Provide the (x, y) coordinate of the cell's center where the given text is located.  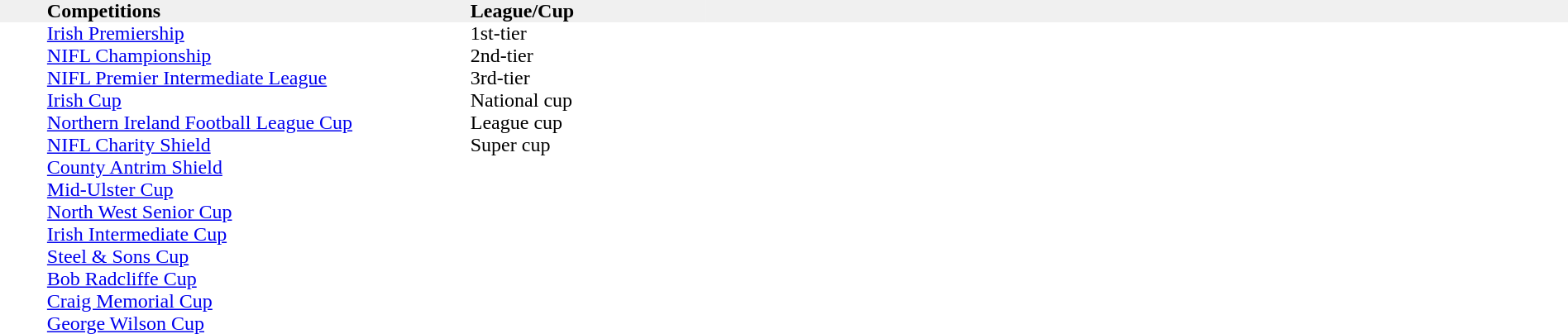
League cup (588, 122)
Super cup (588, 146)
North West Senior Cup (259, 212)
Mid-Ulster Cup (259, 190)
1st-tier (588, 33)
Bob Radcliffe Cup (259, 279)
County Antrim Shield (259, 167)
Craig Memorial Cup (259, 301)
Irish Cup (259, 101)
3rd-tier (588, 78)
NIFL Championship (259, 56)
Steel & Sons Cup (259, 256)
2nd-tier (588, 56)
League/Cup (588, 12)
Irish Premiership (259, 33)
Irish Intermediate Cup (259, 235)
NIFL Premier Intermediate League (259, 78)
National cup (588, 101)
Competitions (259, 12)
NIFL Charity Shield (259, 146)
Northern Ireland Football League Cup (259, 122)
